Return the [X, Y] coordinate for the center point of the cell that contains the specified text.  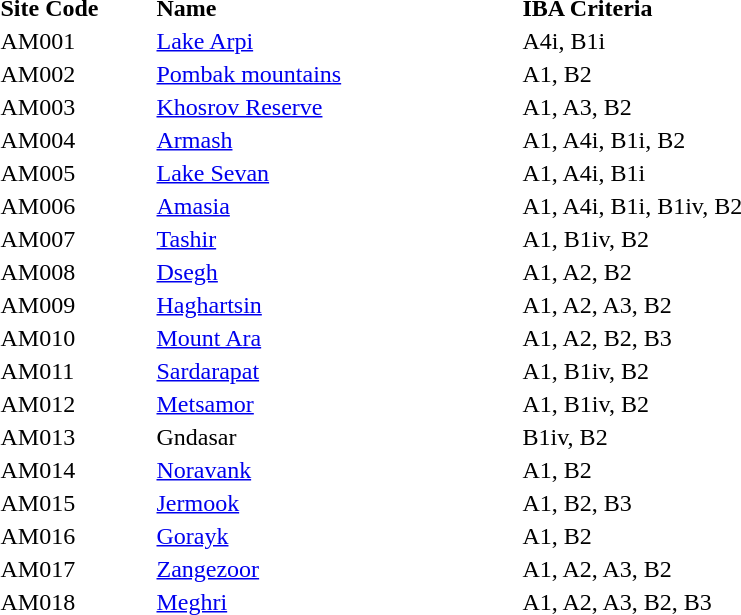
Metsamor [336, 404]
Pombak mountains [336, 74]
Khosrov Reserve [336, 107]
Noravank [336, 470]
Haghartsin [336, 305]
Lake Sevan [336, 173]
Zangezoor [336, 569]
Tashir [336, 239]
Sardarapat [336, 371]
Armash [336, 140]
Lake Arpi [336, 41]
Gorayk [336, 536]
Gndasar [336, 437]
Mount Ara [336, 338]
Dsegh [336, 272]
Amasia [336, 206]
Jermook [336, 503]
